Return (x, y) of the center of cell containing provided text 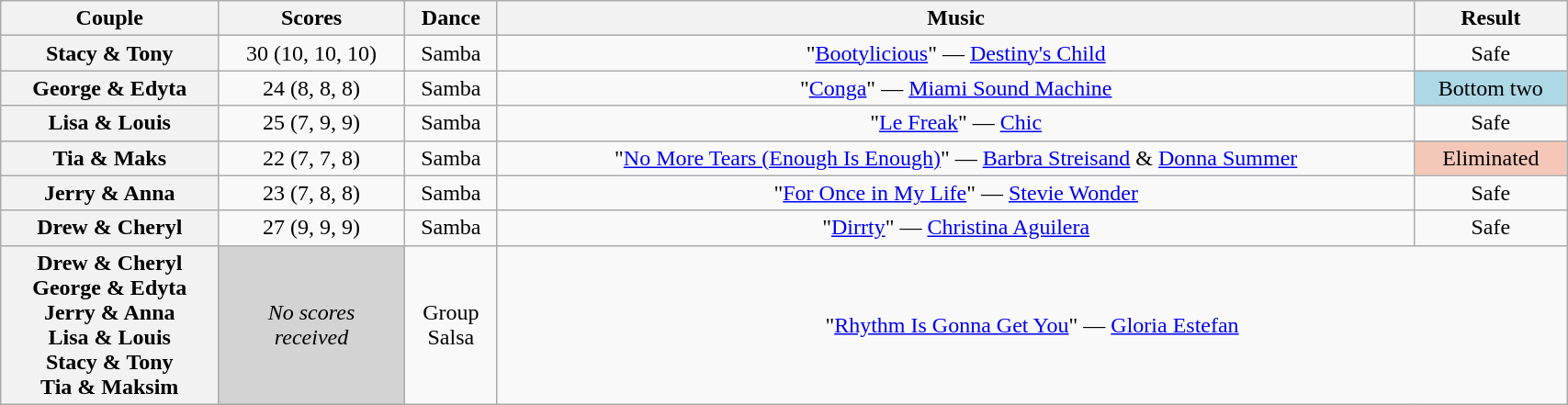
Result (1491, 18)
30 (10, 10, 10) (312, 53)
"Le Freak" — Chic (955, 123)
George & Edyta (110, 88)
Jerry & Anna (110, 193)
GroupSalsa (450, 325)
Couple (110, 18)
No scoresreceived (312, 325)
Stacy & Tony (110, 53)
Bottom two (1491, 88)
"Dirrty" — Christina Aguilera (955, 228)
Eliminated (1491, 158)
27 (9, 9, 9) (312, 228)
Drew & CherylGeorge & EdytaJerry & AnnaLisa & LouisStacy & TonyTia & Maksim (110, 325)
Lisa & Louis (110, 123)
"Conga" — Miami Sound Machine (955, 88)
Tia & Maks (110, 158)
"Rhythm Is Gonna Get You" — Gloria Estefan (1032, 325)
"Bootylicious" — Destiny's Child (955, 53)
23 (7, 8, 8) (312, 193)
Scores (312, 18)
25 (7, 9, 9) (312, 123)
Music (955, 18)
Dance (450, 18)
Drew & Cheryl (110, 228)
22 (7, 7, 8) (312, 158)
24 (8, 8, 8) (312, 88)
"No More Tears (Enough Is Enough)" — Barbra Streisand & Donna Summer (955, 158)
"For Once in My Life" — Stevie Wonder (955, 193)
